Determine the [x, y] coordinate at the center of the cell enclosing the given text.  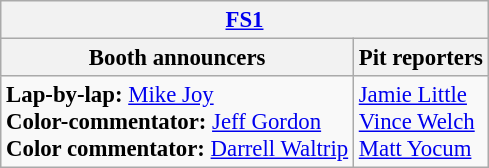
Booth announcers [178, 58]
Pit reporters [420, 58]
Lap-by-lap: Mike JoyColor-commentator: Jeff GordonColor commentator: Darrell Waltrip [178, 122]
FS1 [245, 20]
Jamie LittleVince WelchMatt Yocum [420, 122]
